From the cell containing the given text, extract its center point as [x, y] coordinate. 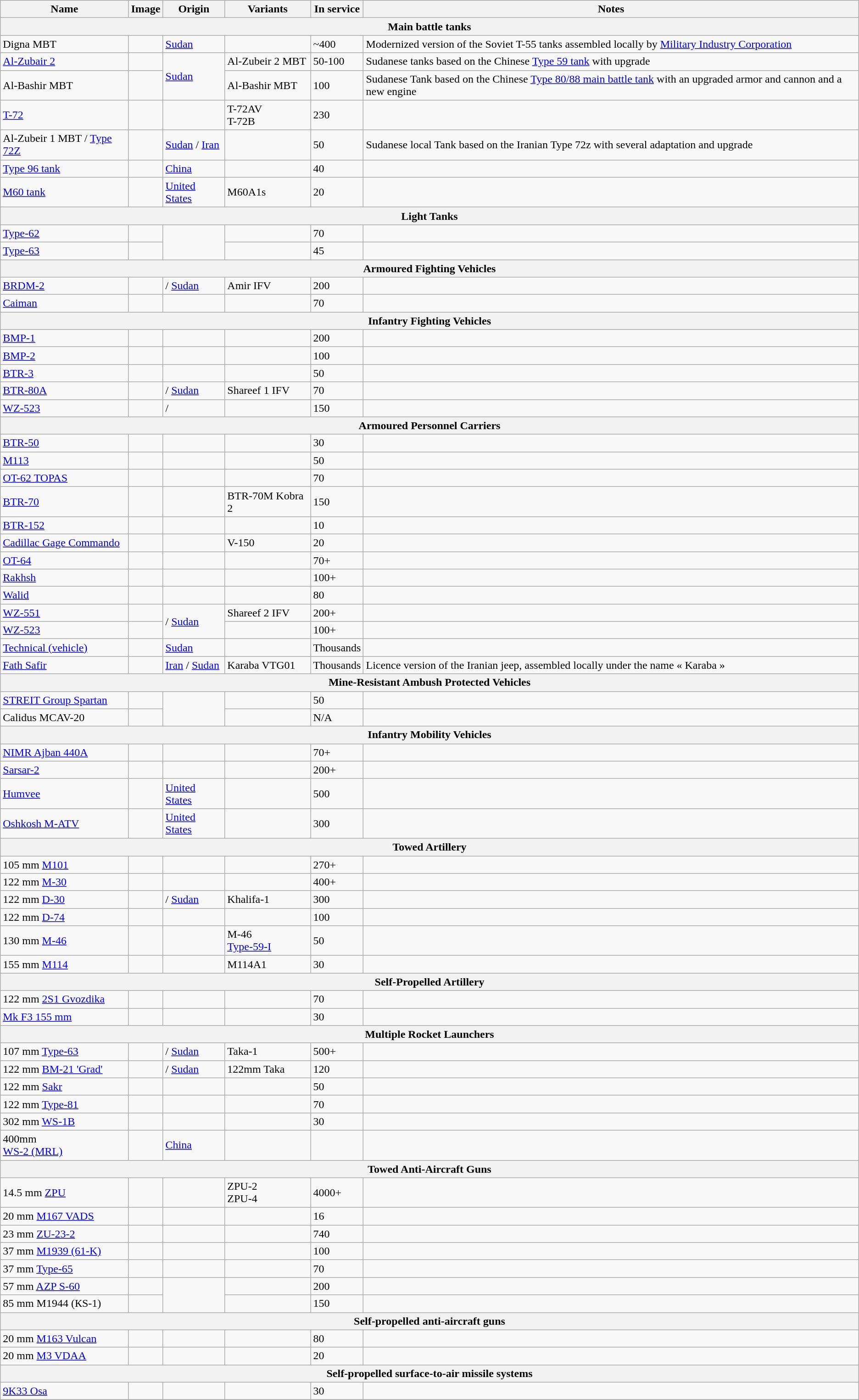
BTR-152 [64, 525]
Type-62 [64, 233]
122 mm 2S1 Gvozdika [64, 999]
122 mm D-74 [64, 917]
50-100 [337, 62]
T-72 [64, 115]
120 [337, 1069]
230 [337, 115]
Digna MBT [64, 44]
37 mm M1939 (61-K) [64, 1251]
Main battle tanks [429, 27]
400mmWS-2 (MRL) [64, 1145]
Sudan / Iran [194, 145]
ZPU-2ZPU-4 [268, 1193]
Sudanese local Tank based on the Iranian Type 72z with several adaptation and upgrade [611, 145]
Sarsar-2 [64, 770]
Mine-Resistant Ambush Protected Vehicles [429, 683]
45 [337, 251]
155 mm M114 [64, 964]
Al-Zubair 2 [64, 62]
M114A1 [268, 964]
107 mm Type-63 [64, 1052]
Self-propelled surface-to-air missile systems [429, 1373]
122 mm BM-21 'Grad' [64, 1069]
20 mm M163 Vulcan [64, 1338]
10 [337, 525]
OT-64 [64, 560]
N/A [337, 717]
Cadillac Gage Commando [64, 543]
Towed Artillery [429, 847]
130 mm M-46 [64, 941]
Khalifa-1 [268, 900]
Variants [268, 9]
4000+ [337, 1193]
BMP-2 [64, 356]
In service [337, 9]
Technical (vehicle) [64, 648]
BRDM-2 [64, 286]
85 mm M1944 (КS-1) [64, 1304]
Sudanese Tank based on the Chinese Type 80/88 main battle tank with an upgraded armor and cannon and a new engine [611, 85]
Infantry Mobility Vehicles [429, 735]
Shareef 2 IFV [268, 613]
M-46Type-59-I [268, 941]
20 mm M3 VDAA [64, 1356]
40 [337, 168]
740 [337, 1234]
Caiman [64, 303]
302 mm WS-1B [64, 1121]
500 [337, 793]
Type-63 [64, 251]
Armoured Personnel Carriers [429, 426]
105 mm M101 [64, 864]
Type 96 tank [64, 168]
WZ-551 [64, 613]
Armoured Fighting Vehicles [429, 269]
122 mm D-30 [64, 900]
V-150 [268, 543]
Infantry Fighting Vehicles [429, 321]
OT-62 TOPAS [64, 478]
Towed Anti-Aircraft Guns [429, 1169]
57 mm AZP S-60 [64, 1286]
BTR-3 [64, 373]
Al-Zubeir 1 MBT / Type 72Z [64, 145]
Licence version of the Iranian jeep, assembled locally under the name « Karaba » [611, 665]
Oshkosh M-ATV [64, 823]
Sudanese tanks based on the Chinese Type 59 tank with upgrade [611, 62]
Name [64, 9]
BTR-50 [64, 443]
37 mm Type-65 [64, 1269]
Walid [64, 595]
14.5 mm ZPU [64, 1193]
M60A1s [268, 192]
20 mm M167 VADS [64, 1216]
Amir IFV [268, 286]
NIMR Ajban 440A [64, 752]
M113 [64, 460]
Fath Safir [64, 665]
Iran / Sudan [194, 665]
122 mm Type-81 [64, 1104]
122 mm M-30 [64, 882]
Multiple Rocket Launchers [429, 1034]
Shareef 1 IFV [268, 391]
BTR-80A [64, 391]
Self-propelled anti-aircraft guns [429, 1321]
Self-Propelled Artillery [429, 982]
~400 [337, 44]
270+ [337, 864]
Karaba VTG01 [268, 665]
BMP-1 [64, 338]
Taka-1 [268, 1052]
16 [337, 1216]
500+ [337, 1052]
BTR-70M Kobra 2 [268, 501]
Image [146, 9]
/ [194, 408]
Notes [611, 9]
23 mm ZU-23-2 [64, 1234]
122 mm Sakr [64, 1086]
STREIT Group Spartan [64, 700]
Al-Zubeir 2 MBT [268, 62]
M60 tank [64, 192]
Rakhsh [64, 578]
T-72AVT-72B [268, 115]
9K33 Osa [64, 1391]
Calidus MCAV-20 [64, 717]
Mk F3 155 mm [64, 1017]
Humvee [64, 793]
BTR-70 [64, 501]
Light Tanks [429, 216]
Origin [194, 9]
122mm Taka [268, 1069]
400+ [337, 882]
Modernized version of the Soviet T-55 tanks assembled locally by Military Industry Corporation [611, 44]
